Search for the cell housing the specified text and yield its (x, y) center coordinate. 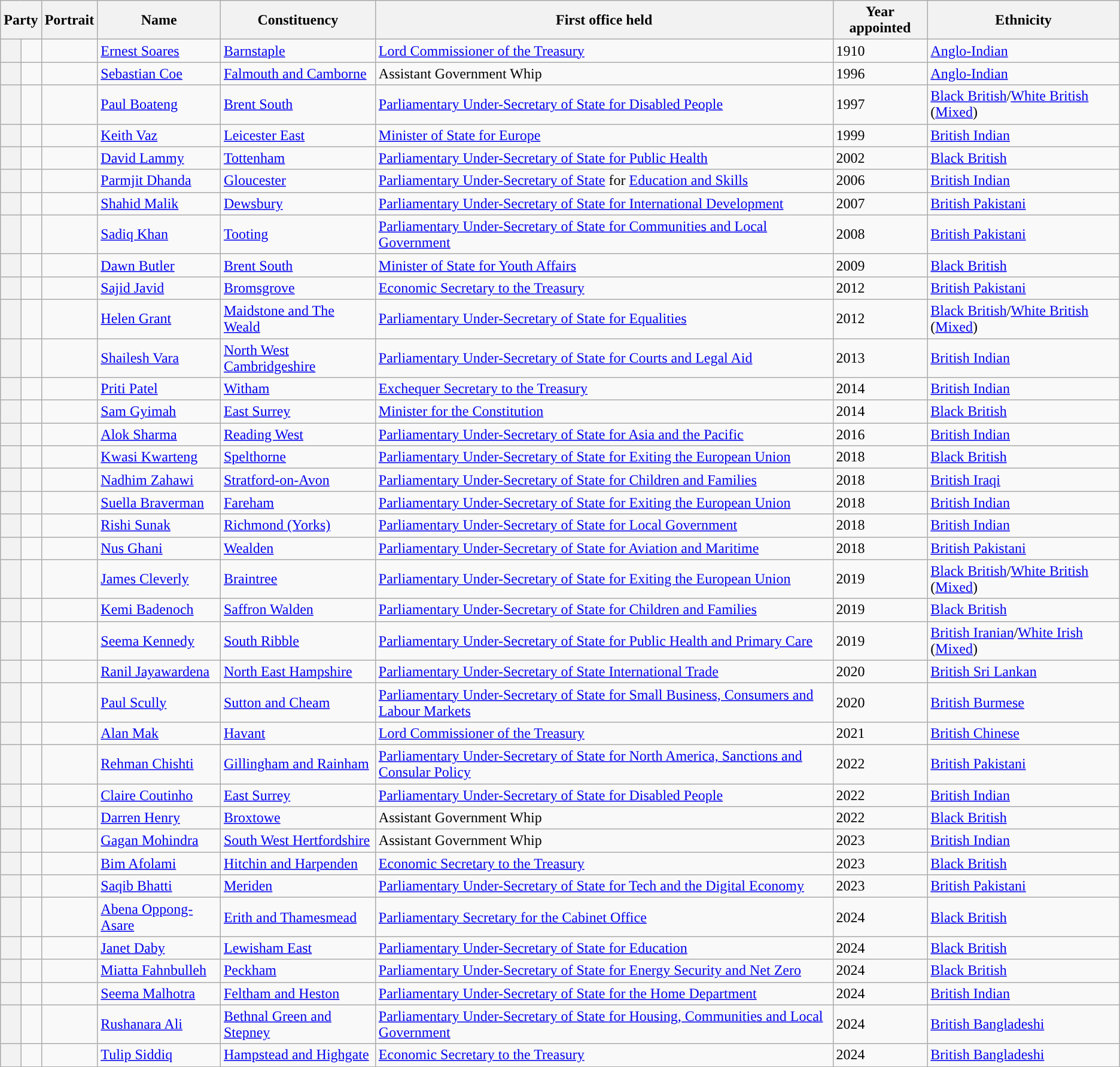
Nus Ghani (159, 548)
British Burmese (1023, 703)
Parliamentary Under-Secretary of State for Public Health (604, 158)
2016 (880, 434)
Parliamentary Under-Secretary of State for Courts and Legal Aid (604, 358)
Parliamentary Secretary for the Cabinet Office (604, 917)
Ranil Jayawardena (159, 671)
Sam Gyimah (159, 412)
2013 (880, 358)
Year appointed (880, 20)
Broxtowe (298, 818)
Rishi Sunak (159, 525)
Spelthorne (298, 457)
Tooting (298, 235)
South Ribble (298, 640)
Ernest Soares (159, 51)
Sadiq Khan (159, 235)
Parliamentary Under-Secretary of State for Communities and Local Government (604, 235)
Wealden (298, 548)
Leicester East (298, 135)
Seema Kennedy (159, 640)
Hitchin and Harpenden (298, 864)
Shahid Malik (159, 203)
Portrait (69, 20)
Parliamentary Under-Secretary of State for North America, Sanctions and Consular Policy (604, 764)
Bim Afolami (159, 864)
Falmouth and Camborne (298, 74)
Sebastian Coe (159, 74)
Party (21, 20)
Parliamentary Under-Secretary of State for International Development (604, 203)
2007 (880, 203)
Parmjit Dhanda (159, 181)
Parliamentary Under-Secretary of State for Housing, Communities and Local Government (604, 1025)
Parliamentary Under-Secretary of State for Energy Security and Net Zero (604, 971)
Keith Vaz (159, 135)
Parliamentary Under-Secretary of State International Trade (604, 671)
Richmond (Yorks) (298, 525)
North West Cambridgeshire (298, 358)
1996 (880, 74)
Feltham and Heston (298, 993)
Constituency (298, 20)
Havant (298, 733)
South West Hertfordshire (298, 841)
Dawn Butler (159, 265)
British Sri Lankan (1023, 671)
Stratford-on-Avon (298, 480)
Saqib Bhatti (159, 886)
Nadhim Zahawi (159, 480)
Parliamentary Under-Secretary of State for Local Government (604, 525)
Dewsbury (298, 203)
Tulip Siddiq (159, 1055)
Suella Braverman (159, 503)
Parliamentary Under-Secretary of State for Small Business, Consumers and Labour Markets (604, 703)
Shailesh Vara (159, 358)
Lewisham East (298, 948)
Parliamentary Under-Secretary of State for Public Health and Primary Care (604, 640)
Barnstaple (298, 51)
Parliamentary Under-Secretary of State for the Home Department (604, 993)
Abena Oppong-Asare (159, 917)
Alan Mak (159, 733)
Peckham (298, 971)
Tottenham (298, 158)
Minister of State for Europe (604, 135)
Rushanara Ali (159, 1025)
Priti Patel (159, 389)
Witham (298, 389)
1999 (880, 135)
Erith and Thamesmead (298, 917)
Sajid Javid (159, 288)
Bromsgrove (298, 288)
Paul Scully (159, 703)
Minister for the Constitution (604, 412)
Miatta Fahnbulleh (159, 971)
2009 (880, 265)
Exchequer Secretary to the Treasury (604, 389)
Parliamentary Under-Secretary of State for Tech and the Digital Economy (604, 886)
Reading West (298, 434)
Kemi Badenoch (159, 610)
Darren Henry (159, 818)
Gloucester (298, 181)
Rehman Chishti (159, 764)
Seema Malhotra (159, 993)
Janet Daby (159, 948)
British Iraqi (1023, 480)
Bethnal Green and Stepney (298, 1025)
Parliamentary Under-Secretary of State for Equalities (604, 318)
1910 (880, 51)
Alok Sharma (159, 434)
Gillingham and Rainham (298, 764)
Parliamentary Under-Secretary of State for Education (604, 948)
North East Hampshire (298, 671)
2008 (880, 235)
Parliamentary Under-Secretary of State for Aviation and Maritime (604, 548)
Ethnicity (1023, 20)
Name (159, 20)
First office held (604, 20)
Braintree (298, 579)
Parliamentary Under-Secretary of State for Education and Skills (604, 181)
Gagan Mohindra (159, 841)
Claire Coutinho (159, 795)
Paul Boateng (159, 104)
British Iranian/White Irish (Mixed) (1023, 640)
Fareham (298, 503)
Maidstone and The Weald (298, 318)
Kwasi Kwarteng (159, 457)
Hampstead and Highgate (298, 1055)
Minister of State for Youth Affairs (604, 265)
Parliamentary Under-Secretary of State for Asia and the Pacific (604, 434)
Meriden (298, 886)
Helen Grant (159, 318)
2021 (880, 733)
Sutton and Cheam (298, 703)
2002 (880, 158)
David Lammy (159, 158)
British Chinese (1023, 733)
2006 (880, 181)
James Cleverly (159, 579)
1997 (880, 104)
Saffron Walden (298, 610)
